Return the (x, y) coordinate for the center point of the cell that contains the specified text.  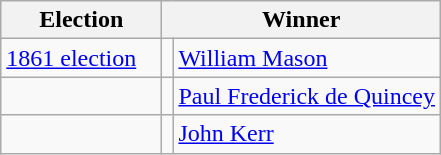
Paul Frederick de Quincey (307, 96)
Winner (302, 20)
1861 election (82, 58)
William Mason (307, 58)
Election (82, 20)
John Kerr (307, 134)
